Detect which cell encompasses the target text, then output its [X, Y] center coordinate. 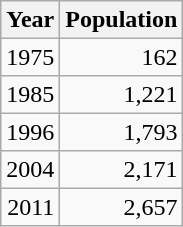
1,793 [122, 132]
162 [122, 56]
Population [122, 20]
1,221 [122, 94]
1996 [30, 132]
2004 [30, 170]
2,657 [122, 206]
1975 [30, 56]
2011 [30, 206]
Year [30, 20]
2,171 [122, 170]
1985 [30, 94]
